Capture the cell that displays the provided text and extract its [x, y] central coordinate. 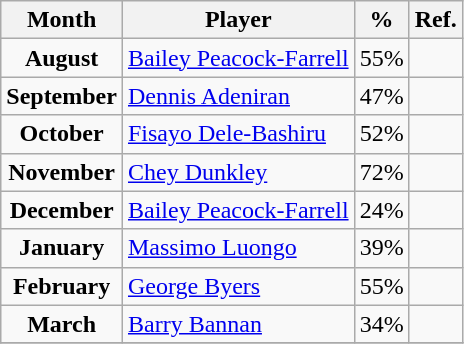
Month [62, 20]
% [382, 20]
February [62, 286]
24% [382, 210]
Barry Bannan [238, 324]
34% [382, 324]
September [62, 96]
Ref. [436, 20]
Dennis Adeniran [238, 96]
Massimo Luongo [238, 248]
Fisayo Dele-Bashiru [238, 134]
52% [382, 134]
March [62, 324]
47% [382, 96]
November [62, 172]
January [62, 248]
Player [238, 20]
72% [382, 172]
December [62, 210]
Chey Dunkley [238, 172]
39% [382, 248]
August [62, 58]
George Byers [238, 286]
October [62, 134]
